Pinpoint the cell where the given text exists, returning its (x, y) midpoint coordinate. 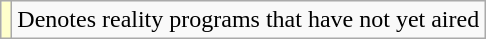
Denotes reality programs that have not yet aired (248, 20)
